From the cell containing the given text, extract its center point as (x, y) coordinate. 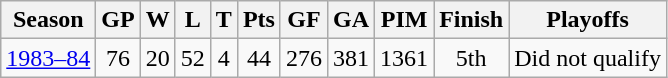
5th (472, 58)
PIM (404, 20)
Finish (472, 20)
L (192, 20)
52 (192, 58)
381 (352, 58)
T (224, 20)
1983–84 (48, 58)
20 (158, 58)
GP (118, 20)
44 (258, 58)
76 (118, 58)
W (158, 20)
Season (48, 20)
276 (304, 58)
Did not qualify (588, 58)
4 (224, 58)
Playoffs (588, 20)
1361 (404, 58)
GF (304, 20)
GA (352, 20)
Pts (258, 20)
